Identify which cell holds the provided text, then report its (x, y) central coordinate. 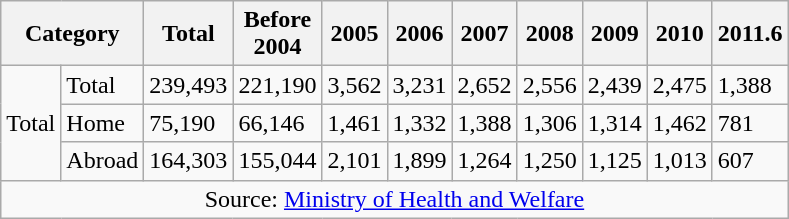
2009 (614, 34)
164,303 (188, 161)
239,493 (188, 85)
2007 (484, 34)
1,332 (420, 123)
2006 (420, 34)
2,101 (354, 161)
1,461 (354, 123)
1,013 (680, 161)
Source: Ministry of Health and Welfare (394, 199)
1,264 (484, 161)
155,044 (278, 161)
Home (102, 123)
Before 2004 (278, 34)
221,190 (278, 85)
2,439 (614, 85)
2,556 (550, 85)
1,462 (680, 123)
2005 (354, 34)
781 (750, 123)
607 (750, 161)
75,190 (188, 123)
66,146 (278, 123)
2011.6 (750, 34)
1,125 (614, 161)
1,899 (420, 161)
1,250 (550, 161)
3,562 (354, 85)
2008 (550, 34)
Abroad (102, 161)
Category (72, 34)
1,314 (614, 123)
2,475 (680, 85)
1,306 (550, 123)
2,652 (484, 85)
2010 (680, 34)
3,231 (420, 85)
